Search for the cell housing the specified text and yield its [x, y] center coordinate. 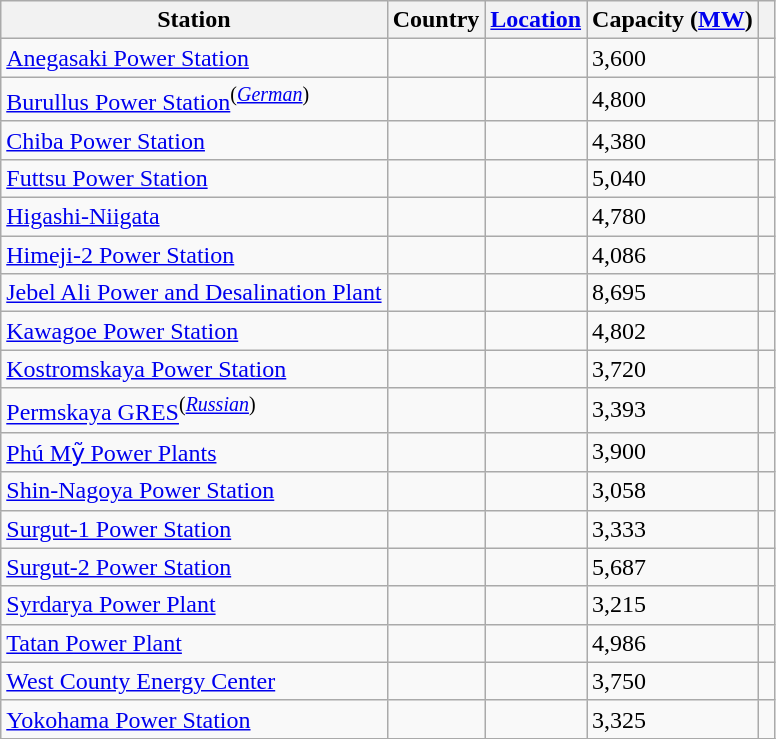
4,086 [673, 255]
3,058 [673, 491]
3,215 [673, 605]
3,900 [673, 452]
Capacity (MW) [673, 20]
Jebel Ali Power and Desalination Plant [194, 293]
4,802 [673, 331]
Higashi-Niigata [194, 217]
Futtsu Power Station [194, 178]
3,393 [673, 410]
Phú Mỹ Power Plants [194, 452]
4,986 [673, 643]
Shin-Nagoya Power Station [194, 491]
Syrdarya Power Plant [194, 605]
3,750 [673, 681]
Permskaya GRES(Russian) [194, 410]
Station [194, 20]
Kawagoe Power Station [194, 331]
Country [436, 20]
3,720 [673, 369]
Himeji-2 Power Station [194, 255]
Yokohama Power Station [194, 719]
Kostromskaya Power Station [194, 369]
4,780 [673, 217]
8,695 [673, 293]
Surgut-2 Power Station [194, 567]
4,380 [673, 140]
Surgut-1 Power Station [194, 529]
3,333 [673, 529]
5,687 [673, 567]
3,600 [673, 58]
Chiba Power Station [194, 140]
3,325 [673, 719]
5,040 [673, 178]
Tatan Power Plant [194, 643]
Location [536, 20]
West County Energy Center [194, 681]
Burullus Power Station(German) [194, 100]
Anegasaki Power Station [194, 58]
4,800 [673, 100]
